Detect which cell encompasses the target text, then output its (x, y) center coordinate. 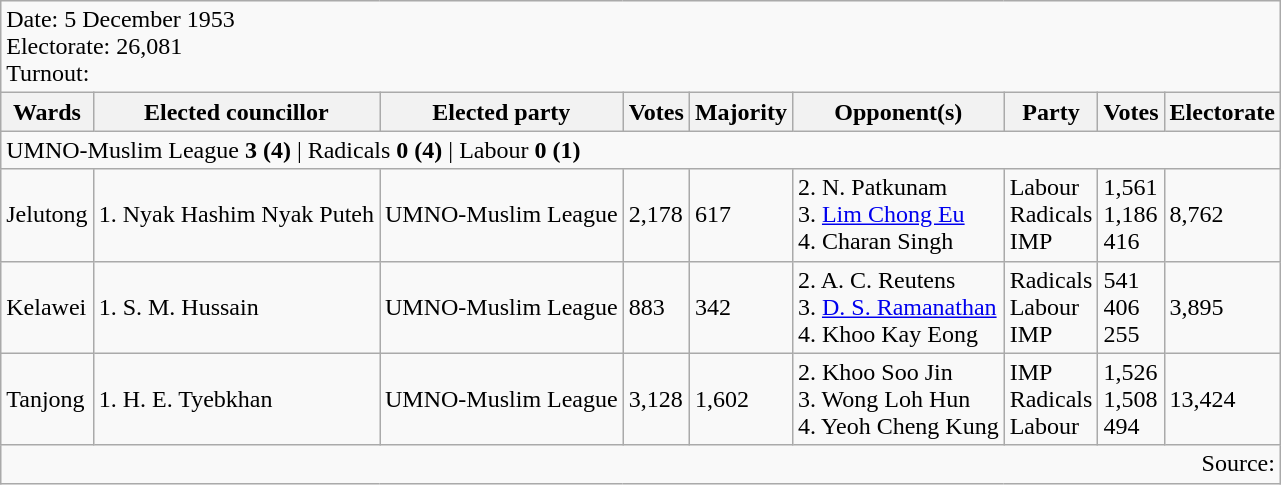
1,5261,508494 (1131, 399)
Opponent(s) (898, 112)
1. Nyak Hashim Nyak Puteh (236, 215)
Electorate (1222, 112)
1. S. M. Hussain (236, 307)
Date: 5 December 1953Electorate: 26,081 Turnout: (641, 47)
541406255 (1131, 307)
RadicalsLabourIMP (1051, 307)
Wards (47, 112)
1,602 (740, 399)
2,178 (656, 215)
2. N. Patkunam3. Lim Chong Eu4. Charan Singh (898, 215)
8,762 (1222, 215)
Elected party (502, 112)
1,5611,186416 (1131, 215)
3,128 (656, 399)
2. A. C. Reutens3. D. S. Ramanathan4. Khoo Kay Eong (898, 307)
3,895 (1222, 307)
LabourRadicalsIMP (1051, 215)
Jelutong (47, 215)
1. H. E. Tyebkhan (236, 399)
Majority (740, 112)
Tanjong (47, 399)
Elected councillor (236, 112)
13,424 (1222, 399)
Party (1051, 112)
342 (740, 307)
617 (740, 215)
UMNO-Muslim League 3 (4) | Radicals 0 (4) | Labour 0 (1) (641, 150)
2. Khoo Soo Jin3. Wong Loh Hun4. Yeoh Cheng Kung (898, 399)
IMPRadicalsLabour (1051, 399)
Source: (641, 464)
883 (656, 307)
Kelawei (47, 307)
